Scan for the cell matching the given text and deliver its [x, y] coordinate at center. 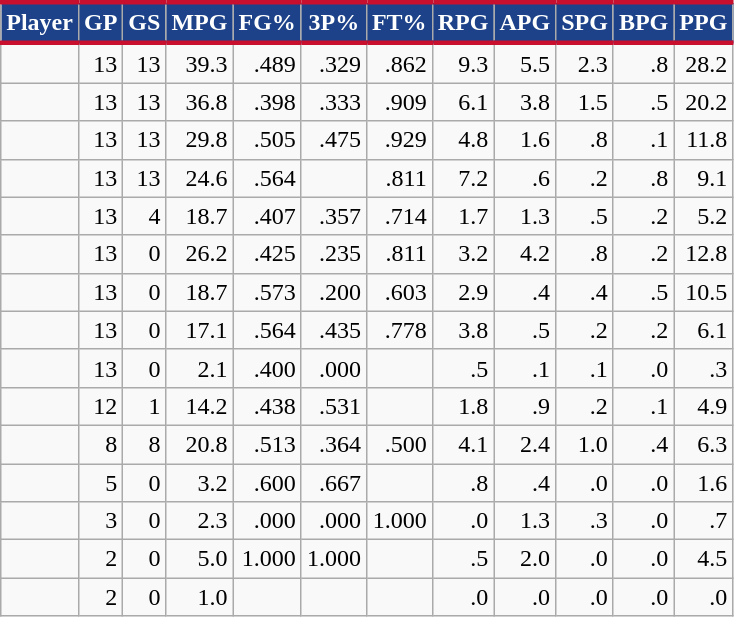
.531 [334, 406]
RPG [463, 22]
20.2 [704, 102]
12.8 [704, 254]
9.1 [704, 178]
5 [100, 483]
5.2 [704, 216]
.603 [399, 292]
7.2 [463, 178]
.235 [334, 254]
.778 [399, 330]
BPG [643, 22]
.500 [399, 444]
4.8 [463, 140]
20.8 [200, 444]
.862 [399, 63]
12 [100, 406]
.398 [267, 102]
4.5 [704, 559]
2.0 [525, 559]
.573 [267, 292]
.425 [267, 254]
FT% [399, 22]
4.9 [704, 406]
10.5 [704, 292]
24.6 [200, 178]
.7 [704, 521]
SPG [585, 22]
3 [100, 521]
APG [525, 22]
.667 [334, 483]
.600 [267, 483]
3P% [334, 22]
4.2 [525, 254]
4.1 [463, 444]
.9 [525, 406]
FG% [267, 22]
.364 [334, 444]
GS [144, 22]
GP [100, 22]
9.3 [463, 63]
5.5 [525, 63]
26.2 [200, 254]
Player [40, 22]
1.7 [463, 216]
2.9 [463, 292]
.475 [334, 140]
4 [144, 216]
2.4 [525, 444]
.333 [334, 102]
36.8 [200, 102]
2.1 [200, 368]
.929 [399, 140]
.435 [334, 330]
.438 [267, 406]
.714 [399, 216]
.909 [399, 102]
.513 [267, 444]
PPG [704, 22]
1.8 [463, 406]
11.8 [704, 140]
39.3 [200, 63]
.6 [525, 178]
14.2 [200, 406]
.200 [334, 292]
28.2 [704, 63]
29.8 [200, 140]
.407 [267, 216]
5.0 [200, 559]
.505 [267, 140]
17.1 [200, 330]
.489 [267, 63]
.357 [334, 216]
1.5 [585, 102]
MPG [200, 22]
.400 [267, 368]
1 [144, 406]
6.3 [704, 444]
.329 [334, 63]
